Identify which cell holds the provided text, then report its (X, Y) central coordinate. 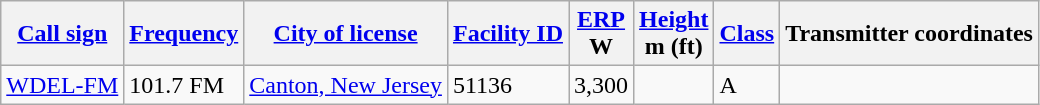
ERPW (600, 34)
3,300 (600, 85)
Canton, New Jersey (346, 85)
A (747, 85)
Facility ID (508, 34)
Heightm (ft) (674, 34)
WDEL-FM (62, 85)
Transmitter coordinates (910, 34)
City of license (346, 34)
Frequency (184, 34)
Call sign (62, 34)
51136 (508, 85)
101.7 FM (184, 85)
Class (747, 34)
